Locate the cell with the specified text and output its (X, Y) center coordinate. 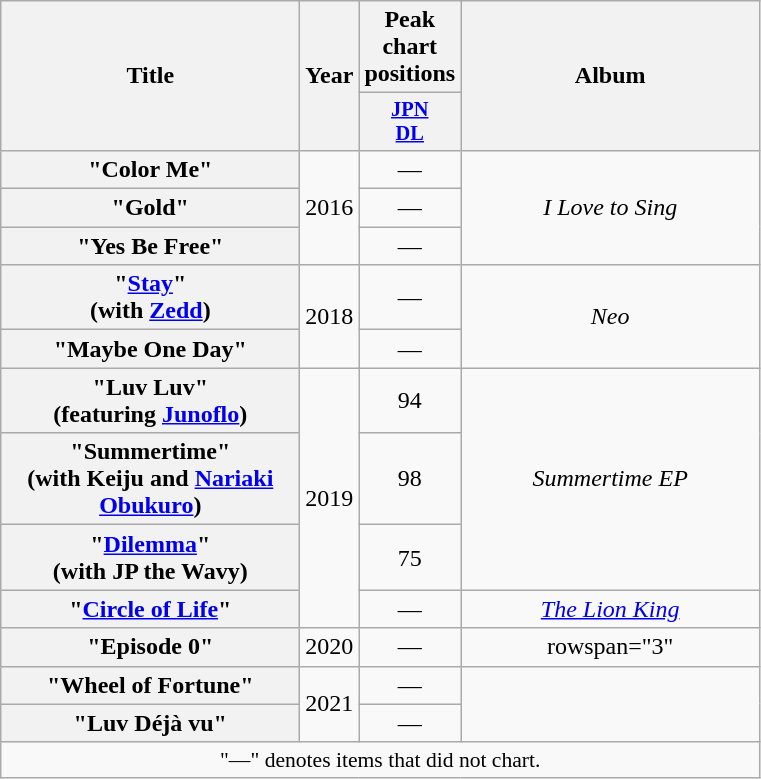
2020 (330, 647)
"—" denotes items that did not chart. (380, 760)
rowspan="3" (610, 647)
"Yes Be Free" (150, 246)
Album (610, 76)
"Episode 0" (150, 647)
2018 (330, 316)
I Love to Sing (610, 207)
JPNDL (410, 122)
Title (150, 76)
"Wheel of Fortune" (150, 685)
"Color Me" (150, 169)
75 (410, 558)
The Lion King (610, 609)
Neo (610, 316)
2016 (330, 207)
94 (410, 400)
"Summertime"(with Keiju and Nariaki Obukuro) (150, 479)
98 (410, 479)
2019 (330, 498)
Year (330, 76)
"Maybe One Day" (150, 349)
Summertime EP (610, 479)
"Luv Luv"(featuring Junoflo) (150, 400)
"Circle of Life" (150, 609)
"Luv Déjà vu" (150, 723)
"Gold" (150, 208)
"Stay"(with Zedd) (150, 298)
Peak chart positions (410, 47)
"Dilemma"(with JP the Wavy) (150, 558)
2021 (330, 704)
